Find where the given text appears and provide that cell's center as (x, y) coordinate. 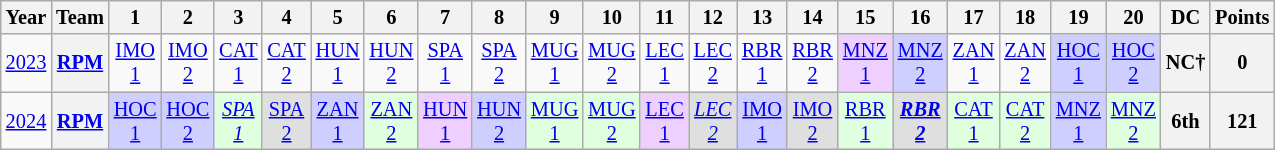
2024 (26, 121)
9 (554, 17)
2023 (26, 63)
121 (1242, 121)
6 (391, 17)
10 (612, 17)
18 (1025, 17)
13 (762, 17)
19 (1078, 17)
6th (1186, 121)
Team (80, 17)
0 (1242, 63)
16 (920, 17)
NC† (1186, 63)
4 (286, 17)
14 (812, 17)
7 (445, 17)
Points (1242, 17)
1 (136, 17)
17 (974, 17)
11 (664, 17)
3 (238, 17)
5 (338, 17)
8 (499, 17)
15 (866, 17)
DC (1186, 17)
2 (188, 17)
12 (713, 17)
20 (1134, 17)
Year (26, 17)
